Return [X, Y] of the center of cell containing provided text 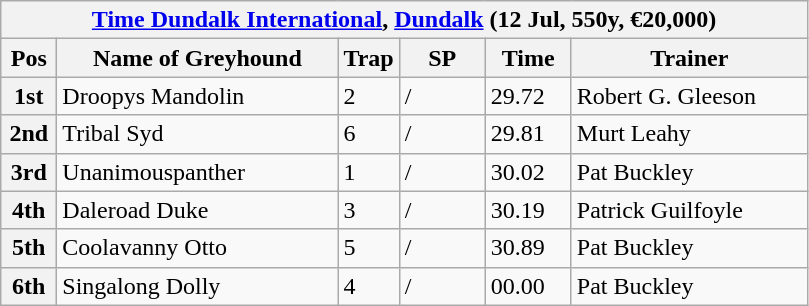
Unanimouspanther [198, 172]
Trainer [689, 58]
30.89 [528, 248]
Coolavanny Otto [198, 248]
Tribal Syd [198, 134]
1 [368, 172]
6 [368, 134]
30.19 [528, 210]
30.02 [528, 172]
Name of Greyhound [198, 58]
00.00 [528, 286]
1st [29, 96]
Daleroad Duke [198, 210]
Trap [368, 58]
Murt Leahy [689, 134]
SP [442, 58]
3rd [29, 172]
4 [368, 286]
3 [368, 210]
Singalong Dolly [198, 286]
Patrick Guilfoyle [689, 210]
Time [528, 58]
Robert G. Gleeson [689, 96]
4th [29, 210]
29.72 [528, 96]
6th [29, 286]
Pos [29, 58]
5th [29, 248]
29.81 [528, 134]
Droopys Mandolin [198, 96]
2nd [29, 134]
2 [368, 96]
Time Dundalk International, Dundalk (12 Jul, 550y, €20,000) [404, 20]
5 [368, 248]
